From the cell containing the given text, extract its center point as (x, y) coordinate. 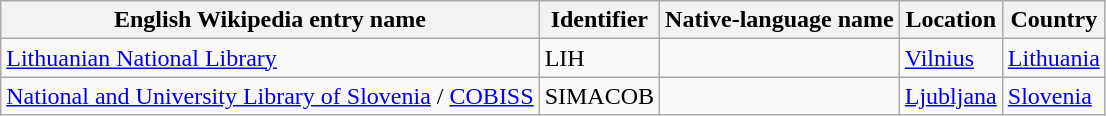
English Wikipedia entry name (270, 20)
Ljubljana (950, 96)
Lithuania (1054, 58)
National and University Library of Slovenia / COBISS (270, 96)
Slovenia (1054, 96)
Identifier (599, 20)
Lithuanian National Library (270, 58)
SIMACOB (599, 96)
LIH (599, 58)
Native-language name (780, 20)
Location (950, 20)
Country (1054, 20)
Vilnius (950, 58)
